Extract the (x, y) coordinate from the center of the cell holding the provided text.  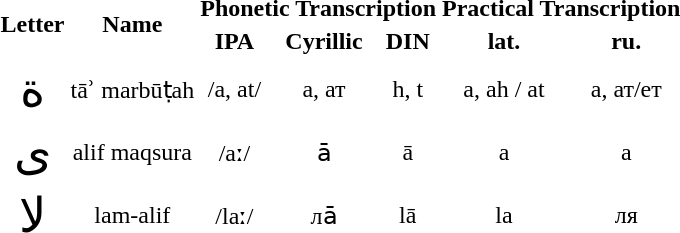
a (504, 152)
ā (408, 152)
h, t (408, 89)
/a, at/ (234, 89)
Cyrillic (324, 41)
IPA (234, 41)
a, ah / at (504, 89)
а̄ (324, 152)
lat. (504, 41)
DIN (408, 41)
tāʾ marbūṭah (132, 89)
/aː/ (234, 152)
alif maqsura (132, 152)
а, ат (324, 89)
